Search for the cell housing the specified text and yield its [X, Y] center coordinate. 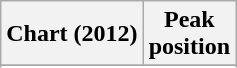
Peakposition [189, 34]
Chart (2012) [72, 34]
